Extract the [x, y] coordinate from the center of the cell holding the provided text.  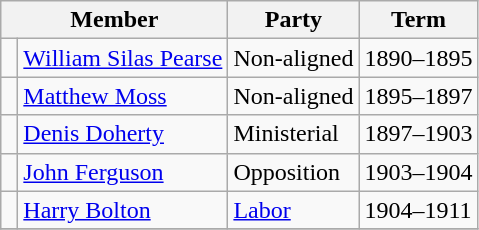
Labor [294, 210]
Opposition [294, 172]
1904–1911 [418, 210]
Member [114, 20]
John Ferguson [123, 172]
William Silas Pearse [123, 58]
1890–1895 [418, 58]
Harry Bolton [123, 210]
1897–1903 [418, 134]
Term [418, 20]
1903–1904 [418, 172]
Ministerial [294, 134]
1895–1897 [418, 96]
Matthew Moss [123, 96]
Party [294, 20]
Denis Doherty [123, 134]
